Return the [X, Y] coordinate for the center point of the cell that contains the specified text.  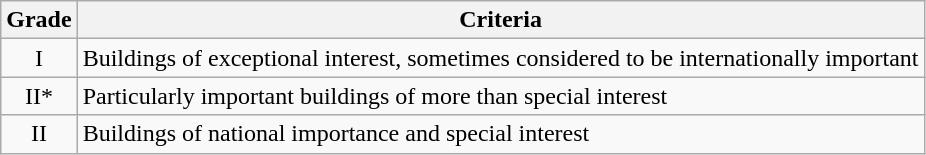
Buildings of exceptional interest, sometimes considered to be internationally important [500, 58]
Buildings of national importance and special interest [500, 134]
II [39, 134]
I [39, 58]
Grade [39, 20]
II* [39, 96]
Particularly important buildings of more than special interest [500, 96]
Criteria [500, 20]
